From the cell containing the given text, extract its center point as [X, Y] coordinate. 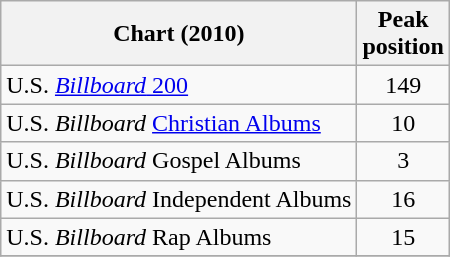
U.S. Billboard 200 [179, 85]
Chart (2010) [179, 34]
15 [403, 237]
U.S. Billboard Independent Albums [179, 199]
10 [403, 123]
U.S. Billboard Rap Albums [179, 237]
Peakposition [403, 34]
U.S. Billboard Christian Albums [179, 123]
16 [403, 199]
149 [403, 85]
3 [403, 161]
U.S. Billboard Gospel Albums [179, 161]
